For the text-containing cell, return its midpoint in (x, y) coordinate format. 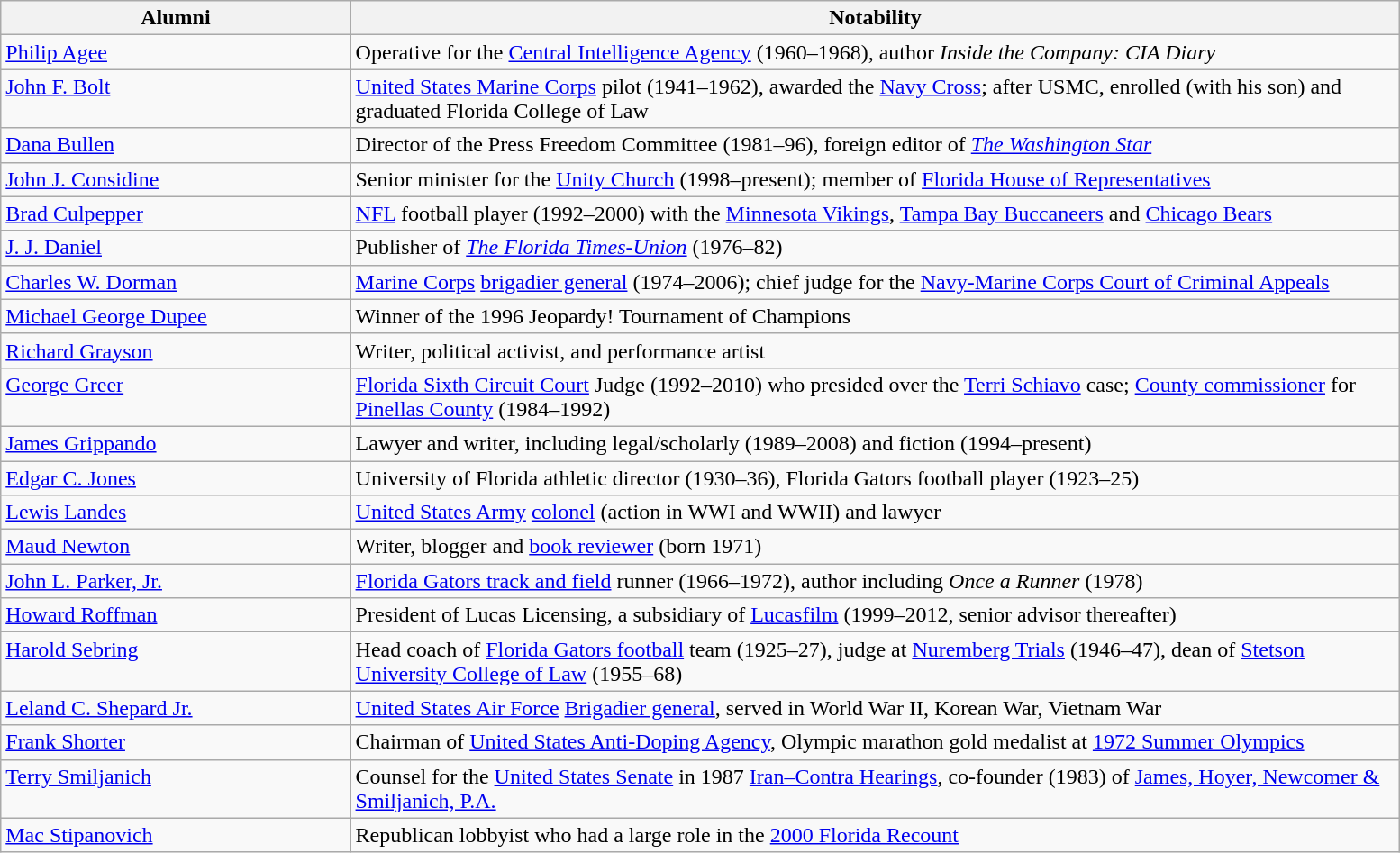
James Grippando (176, 443)
Richard Grayson (176, 350)
Michael George Dupee (176, 316)
Maud Newton (176, 547)
Terry Smiljanich (176, 789)
NFL football player (1992–2000) with the Minnesota Vikings, Tampa Bay Buccaneers and Chicago Bears (876, 213)
George Greer (176, 396)
Mac Stipanovich (176, 835)
Edgar C. Jones (176, 478)
Chairman of United States Anti-Doping Agency, Olympic marathon gold medalist at 1972 Summer Olympics (876, 742)
Notability (876, 18)
Lewis Landes (176, 513)
Frank Shorter (176, 742)
Director of the Press Freedom Committee (1981–96), foreign editor of The Washington Star (876, 145)
John F. Bolt (176, 99)
John J. Considine (176, 179)
University of Florida athletic director (1930–36), Florida Gators football player (1923–25) (876, 478)
Alumni (176, 18)
Brad Culpepper (176, 213)
John L. Parker, Jr. (176, 581)
Marine Corps brigadier general (1974–2006); chief judge for the Navy-Marine Corps Court of Criminal Appeals (876, 282)
Writer, political activist, and performance artist (876, 350)
United States Air Force Brigadier general, served in World War II, Korean War, Vietnam War (876, 708)
J. J. Daniel (176, 248)
Leland C. Shepard Jr. (176, 708)
Dana Bullen (176, 145)
Publisher of The Florida Times-Union (1976–82) (876, 248)
United States Army colonel (action in WWI and WWII) and lawyer (876, 513)
United States Marine Corps pilot (1941–1962), awarded the Navy Cross; after USMC, enrolled (with his son) and graduated Florida College of Law (876, 99)
Winner of the 1996 Jeopardy! Tournament of Champions (876, 316)
Florida Sixth Circuit Court Judge (1992–2010) who presided over the Terri Schiavo case; County commissioner for Pinellas County (1984–1992) (876, 396)
Harold Sebring (176, 661)
Operative for the Central Intelligence Agency (1960–1968), author Inside the Company: CIA Diary (876, 52)
Philip Agee (176, 52)
Counsel for the United States Senate in 1987 Iran–Contra Hearings, co-founder (1983) of James, Hoyer, Newcomer & Smiljanich, P.A. (876, 789)
Charles W. Dorman (176, 282)
Howard Roffman (176, 615)
Florida Gators track and field runner (1966–1972), author including Once a Runner (1978) (876, 581)
President of Lucas Licensing, a subsidiary of Lucasfilm (1999–2012, senior advisor thereafter) (876, 615)
Republican lobbyist who had a large role in the 2000 Florida Recount (876, 835)
Senior minister for the Unity Church (1998–present); member of Florida House of Representatives (876, 179)
Writer, blogger and book reviewer (born 1971) (876, 547)
Head coach of Florida Gators football team (1925–27), judge at Nuremberg Trials (1946–47), dean of Stetson University College of Law (1955–68) (876, 661)
Lawyer and writer, including legal/scholarly (1989–2008) and fiction (1994–present) (876, 443)
